Find where the given text appears and provide that cell's center as [x, y] coordinate. 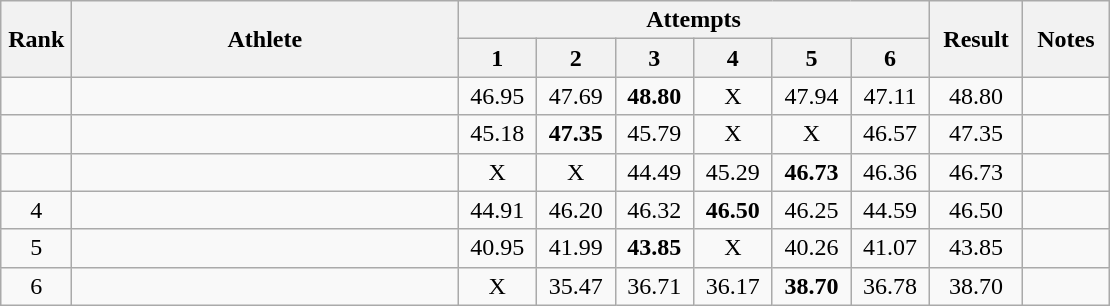
47.69 [576, 96]
41.07 [890, 248]
41.99 [576, 248]
Attempts [694, 20]
47.94 [812, 96]
35.47 [576, 286]
46.95 [498, 96]
44.49 [654, 172]
40.26 [812, 248]
Notes [1066, 39]
36.71 [654, 286]
46.25 [812, 210]
Result [976, 39]
1 [498, 58]
45.29 [734, 172]
36.78 [890, 286]
44.59 [890, 210]
46.32 [654, 210]
46.36 [890, 172]
36.17 [734, 286]
46.20 [576, 210]
45.18 [498, 134]
Rank [36, 39]
45.79 [654, 134]
40.95 [498, 248]
44.91 [498, 210]
2 [576, 58]
46.57 [890, 134]
47.11 [890, 96]
3 [654, 58]
Athlete [265, 39]
